Find where the given text appears and provide that cell's center as (X, Y) coordinate. 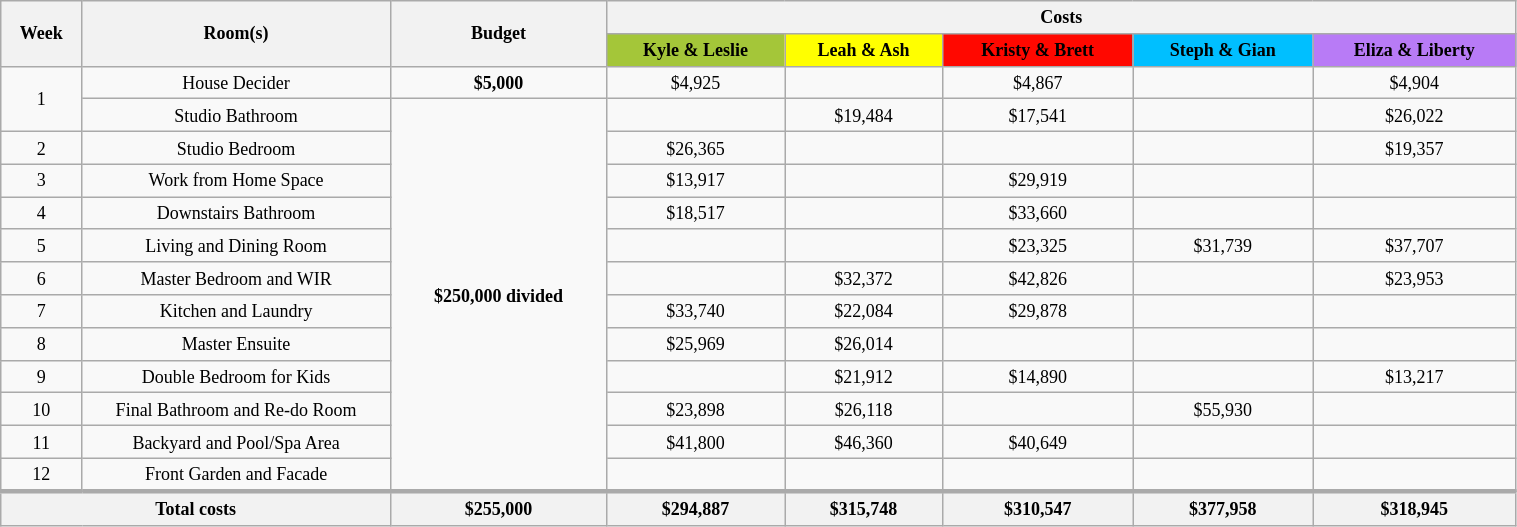
11 (42, 442)
$255,000 (498, 508)
House Decider (236, 82)
$26,365 (695, 148)
$13,217 (1414, 376)
9 (42, 376)
$32,372 (864, 278)
$13,917 (695, 180)
$19,357 (1414, 148)
Kyle & Leslie (695, 50)
Living and Dining Room (236, 246)
Master Bedroom and WIR (236, 278)
$55,930 (1223, 410)
Final Bathroom and Re-do Room (236, 410)
Work from Home Space (236, 180)
$29,878 (1038, 312)
$37,707 (1414, 246)
$14,890 (1038, 376)
$4,867 (1038, 82)
$318,945 (1414, 508)
Studio Bathroom (236, 116)
Room(s) (236, 34)
$21,912 (864, 376)
Double Bedroom for Kids (236, 376)
Steph & Gian (1223, 50)
$41,800 (695, 442)
2 (42, 148)
4 (42, 214)
6 (42, 278)
Backyard and Pool/Spa Area (236, 442)
Costs (1061, 18)
$5,000 (498, 82)
$33,740 (695, 312)
$18,517 (695, 214)
$23,325 (1038, 246)
12 (42, 474)
$377,958 (1223, 508)
Eliza & Liberty (1414, 50)
10 (42, 410)
5 (42, 246)
$294,887 (695, 508)
$42,826 (1038, 278)
$250,000 divided (498, 295)
$310,547 (1038, 508)
$26,118 (864, 410)
Budget (498, 34)
Week (42, 34)
$46,360 (864, 442)
$4,925 (695, 82)
7 (42, 312)
$29,919 (1038, 180)
$22,084 (864, 312)
Master Ensuite (236, 344)
$33,660 (1038, 214)
$25,969 (695, 344)
$31,739 (1223, 246)
Kitchen and Laundry (236, 312)
8 (42, 344)
Downstairs Bathroom (236, 214)
$26,014 (864, 344)
$23,953 (1414, 278)
3 (42, 180)
$17,541 (1038, 116)
$4,904 (1414, 82)
Studio Bedroom (236, 148)
$315,748 (864, 508)
$40,649 (1038, 442)
1 (42, 98)
$19,484 (864, 116)
Total costs (196, 508)
$26,022 (1414, 116)
Front Garden and Facade (236, 474)
Kristy & Brett (1038, 50)
Leah & Ash (864, 50)
$23,898 (695, 410)
